Extract the [X, Y] coordinate from the center of the cell holding the provided text.  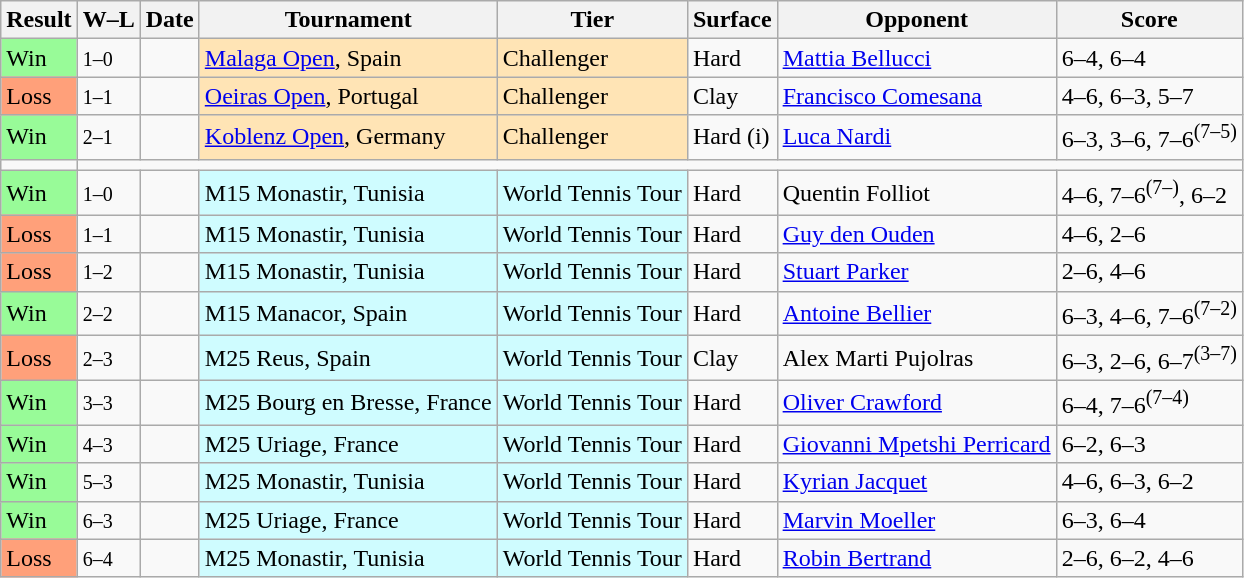
M15 Manacor, Spain [348, 314]
4–6, 6–3, 5–7 [1149, 96]
6–3, 4–6, 7–6(7–2) [1149, 314]
Kyrian Jacquet [916, 482]
2–1 [108, 138]
M25 Bourg en Bresse, France [348, 402]
Alex Marti Pujolras [916, 358]
Surface [732, 20]
6–3 [108, 520]
Result [39, 20]
4–3 [108, 444]
Oliver Crawford [916, 402]
Malaga Open, Spain [348, 58]
Francisco Comesana [916, 96]
Koblenz Open, Germany [348, 138]
3–3 [108, 402]
Quentin Folliot [916, 194]
Guy den Ouden [916, 234]
Robin Bertrand [916, 558]
6–4, 7–6(7–4) [1149, 402]
4–6, 6–3, 6–2 [1149, 482]
5–3 [108, 482]
6–4, 6–4 [1149, 58]
Stuart Parker [916, 272]
Opponent [916, 20]
1–2 [108, 272]
6–2, 6–3 [1149, 444]
6–3, 6–4 [1149, 520]
Marvin Moeller [916, 520]
Oeiras Open, Portugal [348, 96]
2–6, 6–2, 4–6 [1149, 558]
Hard (i) [732, 138]
Score [1149, 20]
4–6, 7–6(7–), 6–2 [1149, 194]
Date [170, 20]
6–3, 2–6, 6–7(3–7) [1149, 358]
6–4 [108, 558]
4–6, 2–6 [1149, 234]
2–3 [108, 358]
Tournament [348, 20]
M25 Reus, Spain [348, 358]
2–6, 4–6 [1149, 272]
Tier [592, 20]
Antoine Bellier [916, 314]
Giovanni Mpetshi Perricard [916, 444]
2–2 [108, 314]
W–L [108, 20]
6–3, 3–6, 7–6(7–5) [1149, 138]
Mattia Bellucci [916, 58]
Luca Nardi [916, 138]
